Find where the given text appears and provide that cell's center as [X, Y] coordinate. 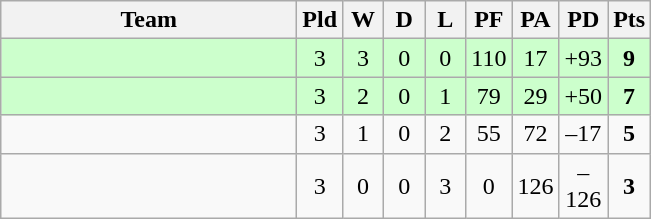
–126 [584, 186]
+50 [584, 96]
D [404, 20]
55 [489, 134]
126 [536, 186]
PA [536, 20]
72 [536, 134]
5 [630, 134]
79 [489, 96]
PF [489, 20]
PD [584, 20]
17 [536, 58]
L [446, 20]
110 [489, 58]
7 [630, 96]
29 [536, 96]
9 [630, 58]
Pld [320, 20]
+93 [584, 58]
–17 [584, 134]
W [364, 20]
Team [149, 20]
Pts [630, 20]
